Search for the cell housing the specified text and yield its [X, Y] center coordinate. 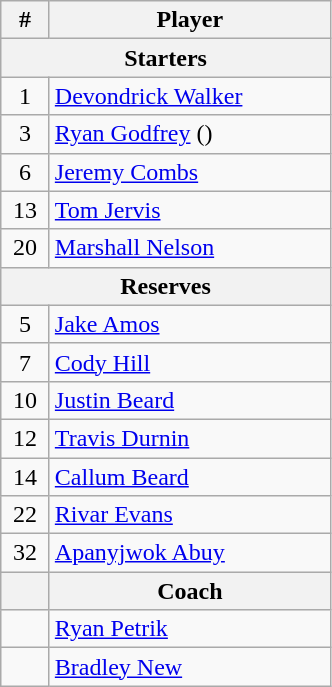
20 [26, 248]
Cody Hill [190, 362]
Ryan Petrik [190, 629]
Bradley New [190, 667]
14 [26, 477]
3 [26, 134]
Callum Beard [190, 477]
Jake Amos [190, 324]
Coach [190, 591]
5 [26, 324]
Jeremy Combs [190, 172]
Tom Jervis [190, 210]
10 [26, 400]
7 [26, 362]
# [26, 20]
Marshall Nelson [190, 248]
1 [26, 96]
12 [26, 438]
32 [26, 553]
22 [26, 515]
Devondrick Walker [190, 96]
Justin Beard [190, 400]
Player [190, 20]
Travis Durnin [190, 438]
13 [26, 210]
Apanyjwok Abuy [190, 553]
Starters [166, 58]
Reserves [166, 286]
Ryan Godfrey () [190, 134]
6 [26, 172]
Rivar Evans [190, 515]
